Return (X, Y) of the center of cell containing provided text 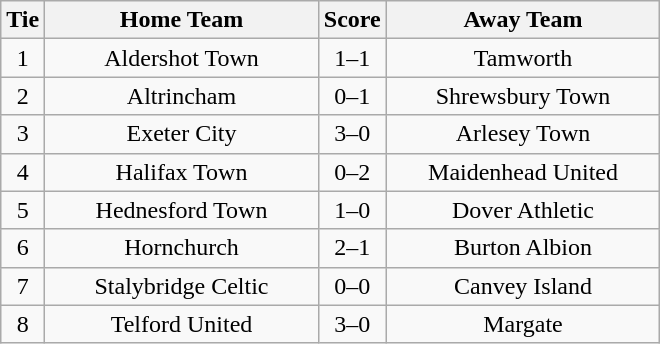
7 (23, 286)
Altrincham (182, 96)
Margate (523, 324)
5 (23, 210)
Hornchurch (182, 248)
Telford United (182, 324)
6 (23, 248)
Home Team (182, 20)
Tamworth (523, 58)
1–0 (352, 210)
Aldershot Town (182, 58)
Hednesford Town (182, 210)
Stalybridge Celtic (182, 286)
Dover Athletic (523, 210)
2 (23, 96)
Score (352, 20)
Arlesey Town (523, 134)
Tie (23, 20)
2–1 (352, 248)
Halifax Town (182, 172)
0–1 (352, 96)
Shrewsbury Town (523, 96)
Canvey Island (523, 286)
Maidenhead United (523, 172)
8 (23, 324)
0–0 (352, 286)
1–1 (352, 58)
1 (23, 58)
Away Team (523, 20)
0–2 (352, 172)
4 (23, 172)
3 (23, 134)
Burton Albion (523, 248)
Exeter City (182, 134)
